Pinpoint the cell where the given text exists, returning its [X, Y] midpoint coordinate. 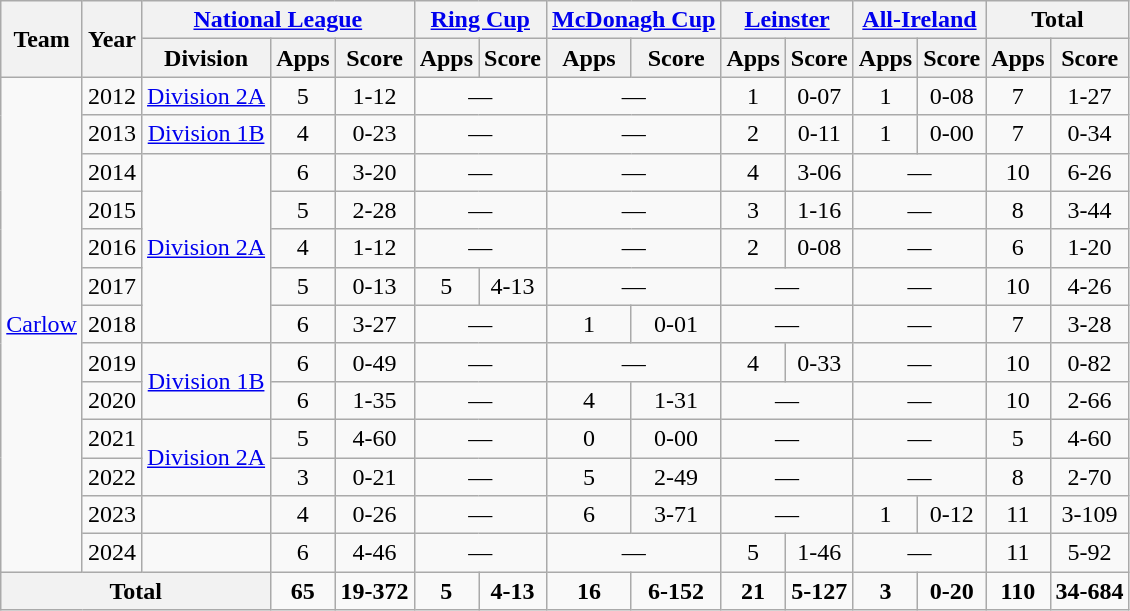
2022 [112, 477]
4-26 [1090, 286]
0-34 [1090, 134]
2016 [112, 248]
0-01 [676, 324]
3-71 [676, 515]
2014 [112, 172]
1-31 [676, 400]
5-127 [819, 591]
21 [753, 591]
3-06 [819, 172]
2-66 [1090, 400]
3-20 [374, 172]
2019 [112, 362]
Leinster [787, 20]
McDonagh Cup [633, 20]
All-Ireland [919, 20]
0-26 [374, 515]
0-13 [374, 286]
Year [112, 39]
6-26 [1090, 172]
2017 [112, 286]
0-07 [819, 96]
1-20 [1090, 248]
1-35 [374, 400]
0-49 [374, 362]
Carlow [42, 324]
1-16 [819, 210]
2018 [112, 324]
0-12 [952, 515]
3-44 [1090, 210]
2012 [112, 96]
0-23 [374, 134]
34-684 [1090, 591]
65 [303, 591]
19-372 [374, 591]
2021 [112, 438]
3-28 [1090, 324]
National League [278, 20]
0-21 [374, 477]
0 [588, 438]
1-27 [1090, 96]
3-109 [1090, 515]
Division [206, 58]
16 [588, 591]
1-46 [819, 553]
2013 [112, 134]
2024 [112, 553]
5-92 [1090, 553]
4-46 [374, 553]
2-70 [1090, 477]
0-11 [819, 134]
0-33 [819, 362]
0-82 [1090, 362]
2020 [112, 400]
Team [42, 39]
Ring Cup [480, 20]
0-20 [952, 591]
2015 [112, 210]
2-28 [374, 210]
2023 [112, 515]
3-27 [374, 324]
2-49 [676, 477]
110 [1018, 591]
6-152 [676, 591]
